Locate the cell with the specified text and output its (X, Y) center coordinate. 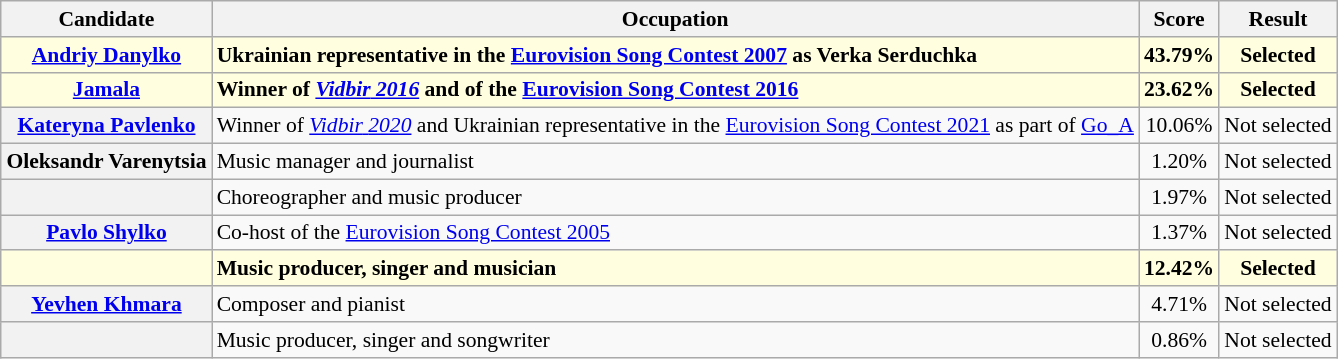
1.97% (1179, 197)
Occupation (676, 19)
Music producer, singer and musician (676, 269)
Winner of Vidbir 2020 and Ukrainian representative in the Eurovision Song Contest 2021 as part of Go_A (676, 126)
1.37% (1179, 233)
Composer and pianist (676, 304)
10.06% (1179, 126)
Co-host of the Eurovision Song Contest 2005 (676, 233)
12.42% (1179, 269)
Score (1179, 19)
Music producer, singer and songwriter (676, 340)
Choreographer and music producer (676, 197)
Yevhen Khmara (106, 304)
Result (1278, 19)
Oleksandr Varenytsia (106, 162)
Candidate (106, 19)
Music manager and journalist (676, 162)
4.71% (1179, 304)
0.86% (1179, 340)
Andriy Danylko (106, 55)
Pavlo Shylko (106, 233)
Kateryna Pavlenko (106, 126)
Ukrainian representative in the Eurovision Song Contest 2007 as Verka Serduchka (676, 55)
Jamala (106, 90)
Winner of Vidbir 2016 and of the Eurovision Song Contest 2016 (676, 90)
1.20% (1179, 162)
23.62% (1179, 90)
43.79% (1179, 55)
